Detect which cell encompasses the target text, then output its [X, Y] center coordinate. 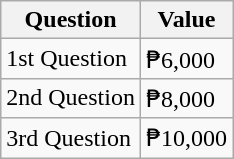
1st Question [71, 59]
₱6,000 [186, 59]
₱8,000 [186, 98]
Question [71, 20]
₱10,000 [186, 138]
3rd Question [71, 138]
Value [186, 20]
2nd Question [71, 98]
